Scan for the cell matching the given text and deliver its [x, y] coordinate at center. 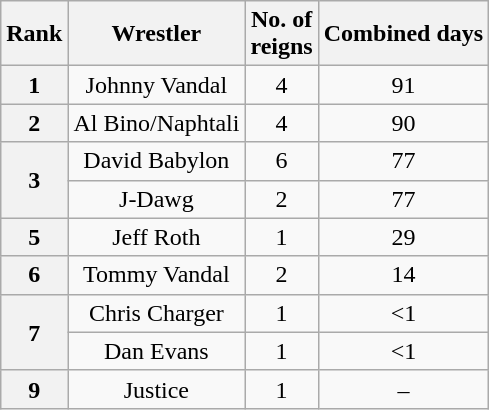
Tommy Vandal [156, 275]
9 [34, 389]
Jeff Roth [156, 237]
29 [403, 237]
Al Bino/Naphtali [156, 123]
Johnny Vandal [156, 85]
3 [34, 180]
Combined days [403, 34]
14 [403, 275]
5 [34, 237]
No. ofreigns [282, 34]
7 [34, 332]
David Babylon [156, 161]
– [403, 389]
Justice [156, 389]
Rank [34, 34]
Dan Evans [156, 351]
J-Dawg [156, 199]
Chris Charger [156, 313]
Wrestler [156, 34]
90 [403, 123]
91 [403, 85]
